From the cell containing the given text, extract its center point as [x, y] coordinate. 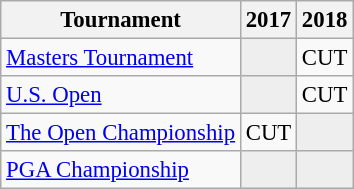
2018 [325, 20]
U.S. Open [121, 95]
The Open Championship [121, 133]
Masters Tournament [121, 58]
Tournament [121, 20]
PGA Championship [121, 170]
2017 [268, 20]
